Identify which cell holds the provided text, then report its (x, y) central coordinate. 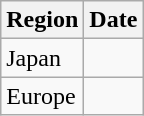
Europe (42, 96)
Region (42, 20)
Japan (42, 58)
Date (114, 20)
